Capture the cell that displays the provided text and extract its (X, Y) central coordinate. 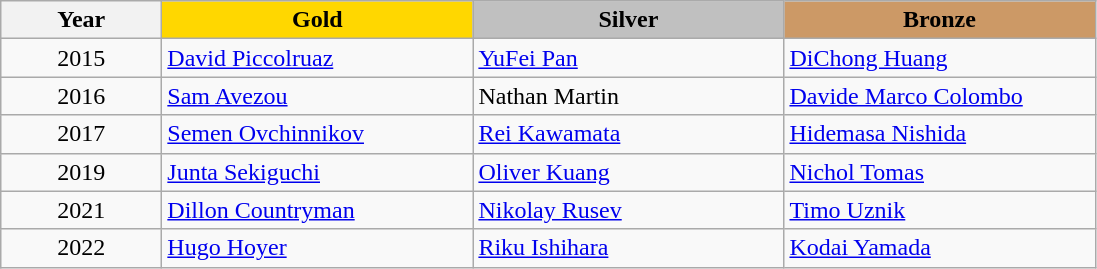
2015 (82, 58)
Semen Ovchinnikov (318, 134)
Davide Marco Colombo (940, 96)
David Piccolruaz (318, 58)
Riku Ishihara (628, 248)
2021 (82, 210)
YuFei Pan (628, 58)
Dillon Countryman (318, 210)
Hidemasa Nishida (940, 134)
Hugo Hoyer (318, 248)
Junta Sekiguchi (318, 172)
DiChong Huang (940, 58)
Rei Kawamata (628, 134)
Year (82, 20)
Nikolay Rusev (628, 210)
Kodai Yamada (940, 248)
2017 (82, 134)
Nathan Martin (628, 96)
Timo Uznik (940, 210)
Gold (318, 20)
Oliver Kuang (628, 172)
2022 (82, 248)
Sam Avezou (318, 96)
Bronze (940, 20)
2016 (82, 96)
Nichol Tomas (940, 172)
Silver (628, 20)
2019 (82, 172)
